Pinpoint the cell where the given text exists, returning its (X, Y) midpoint coordinate. 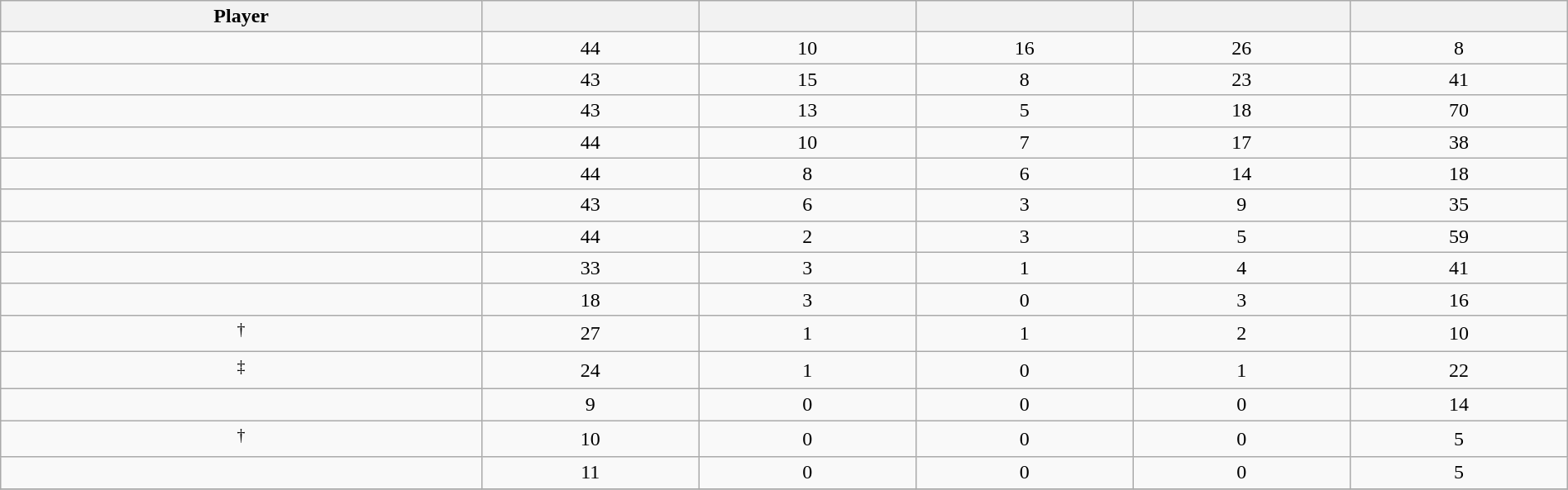
38 (1459, 142)
13 (807, 111)
4 (1242, 268)
59 (1459, 236)
27 (590, 334)
70 (1459, 111)
35 (1459, 205)
7 (1025, 142)
26 (1242, 48)
33 (590, 268)
‡ (241, 370)
17 (1242, 142)
Player (241, 17)
11 (590, 473)
24 (590, 370)
22 (1459, 370)
15 (807, 79)
23 (1242, 79)
